Locate the cell with the specified text and output its [X, Y] center coordinate. 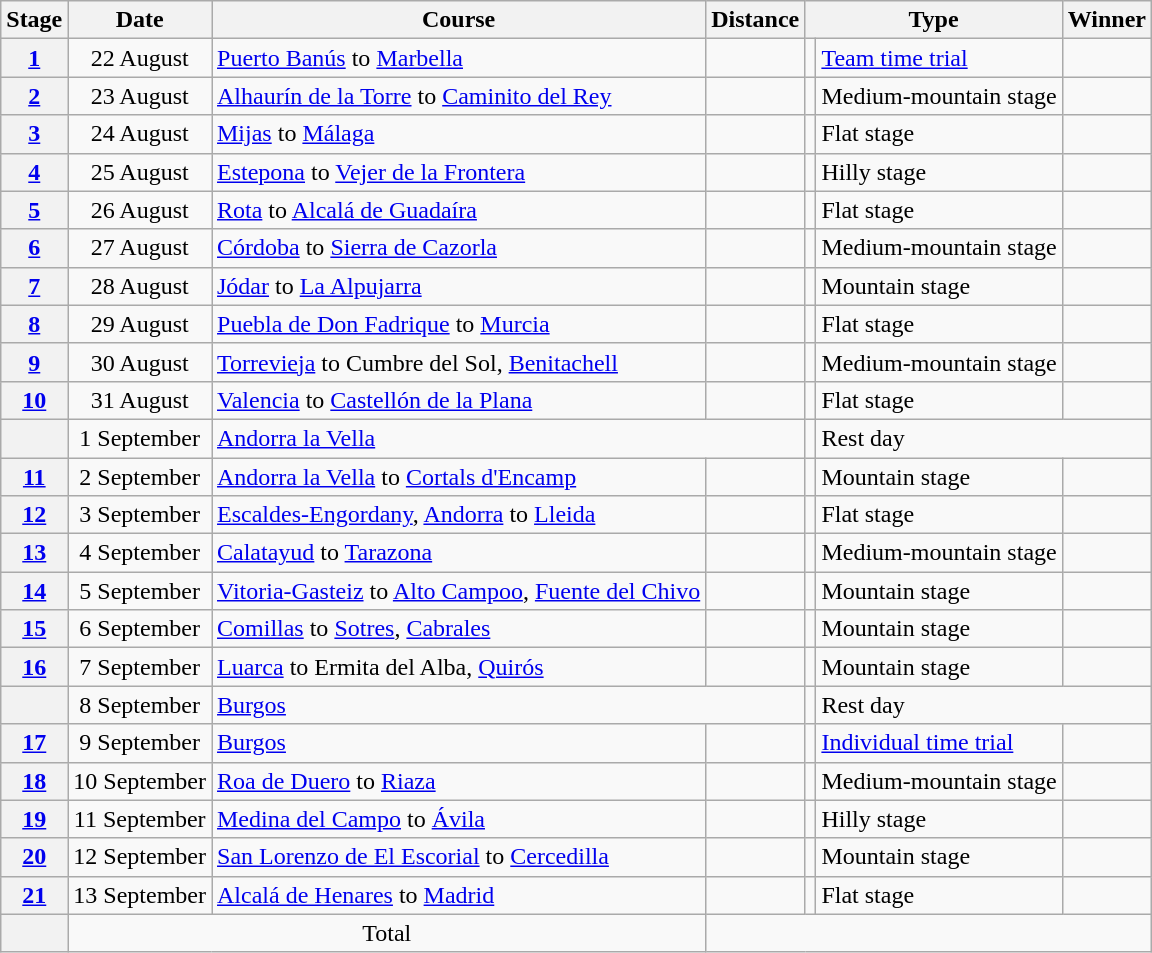
Medina del Campo to Ávila [459, 819]
16 [34, 667]
Winner [1106, 20]
4 [34, 172]
22 August [140, 58]
Escaldes-Engordany, Andorra to Lleida [459, 515]
3 September [140, 515]
5 September [140, 591]
15 [34, 629]
Mijas to Málaga [459, 134]
17 [34, 743]
24 August [140, 134]
2 [34, 96]
7 [34, 286]
12 September [140, 857]
Rota to Alcalá de Guadaíra [459, 210]
San Lorenzo de El Escorial to Cercedilla [459, 857]
20 [34, 857]
13 [34, 553]
27 August [140, 248]
11 [34, 477]
1 [34, 58]
21 [34, 895]
Individual time trial [939, 743]
Team time trial [939, 58]
9 [34, 362]
Type [934, 20]
10 [34, 400]
9 September [140, 743]
Torrevieja to Cumbre del Sol, Benitachell [459, 362]
Comillas to Sotres, Cabrales [459, 629]
Puebla de Don Fadrique to Murcia [459, 324]
14 [34, 591]
11 September [140, 819]
Total [387, 933]
Stage [34, 20]
31 August [140, 400]
Distance [756, 20]
Alhaurín de la Torre to Caminito del Rey [459, 96]
Puerto Banús to Marbella [459, 58]
2 September [140, 477]
Calatayud to Tarazona [459, 553]
Córdoba to Sierra de Cazorla [459, 248]
5 [34, 210]
Valencia to Castellón de la Plana [459, 400]
8 [34, 324]
19 [34, 819]
Date [140, 20]
6 [34, 248]
10 September [140, 781]
Alcalá de Henares to Madrid [459, 895]
25 August [140, 172]
Course [459, 20]
Estepona to Vejer de la Frontera [459, 172]
Luarca to Ermita del Alba, Quirós [459, 667]
23 August [140, 96]
18 [34, 781]
26 August [140, 210]
Andorra la Vella to Cortals d'Encamp [459, 477]
8 September [140, 705]
13 September [140, 895]
4 September [140, 553]
6 September [140, 629]
30 August [140, 362]
28 August [140, 286]
29 August [140, 324]
7 September [140, 667]
1 September [140, 438]
Vitoria-Gasteiz to Alto Campoo, Fuente del Chivo [459, 591]
Andorra la Vella [508, 438]
Jódar to La Alpujarra [459, 286]
Roa de Duero to Riaza [459, 781]
12 [34, 515]
3 [34, 134]
